Return [X, Y] of the center of cell containing provided text 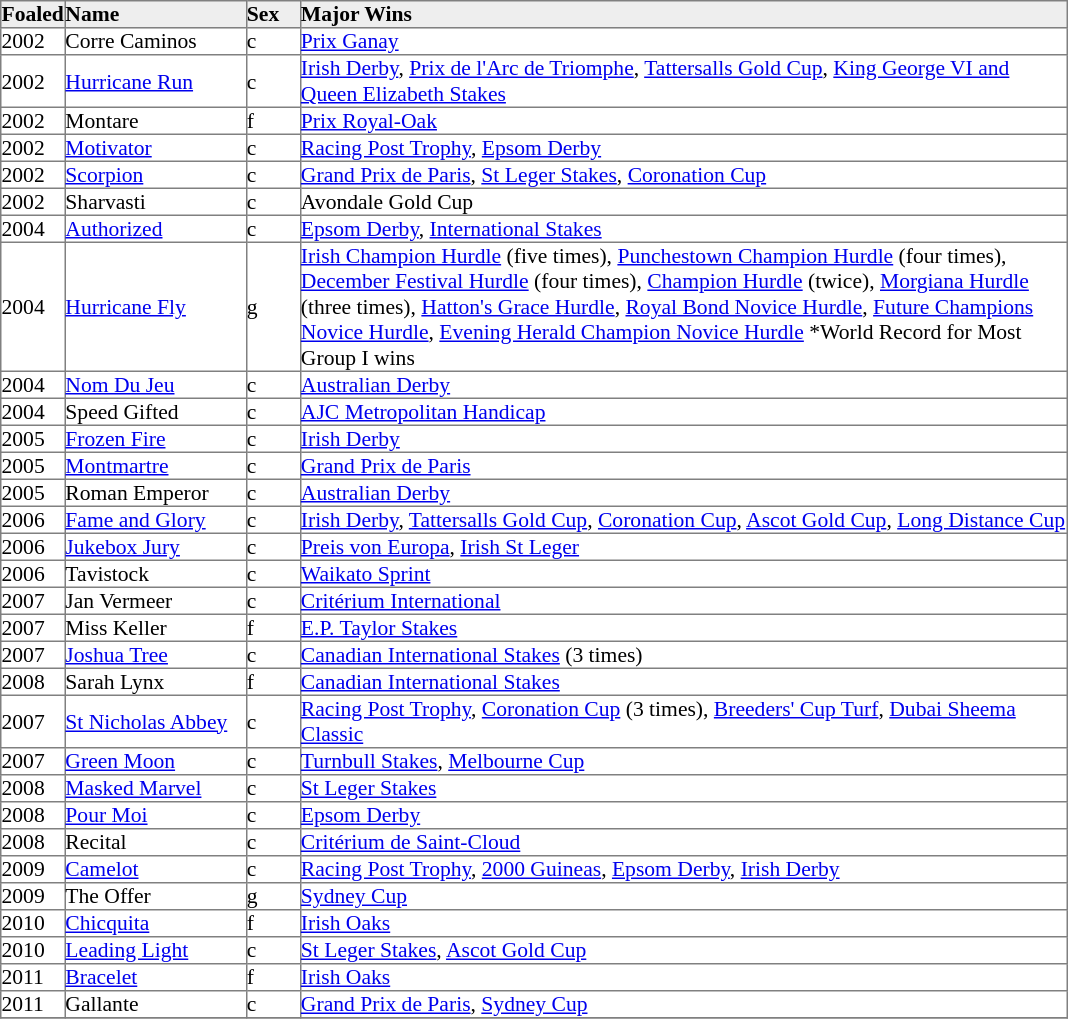
Jan Vermeer [156, 600]
Montare [156, 120]
Scorpion [156, 174]
Motivator [156, 148]
Grand Prix de Paris [683, 466]
St Nicholas Abbey [156, 721]
Canadian International Stakes [683, 682]
Grand Prix de Paris, Sydney Cup [683, 1004]
Camelot [156, 870]
Grand Prix de Paris, St Leger Stakes, Coronation Cup [683, 174]
Irish Derby, Prix de l'Arc de Triomphe, Tattersalls Gold Cup, King George VI and Queen Elizabeth Stakes [683, 81]
AJC Metropolitan Handicap [683, 412]
Sharvasti [156, 202]
Tavistock [156, 574]
Racing Post Trophy, Coronation Cup (3 times), Breeders' Cup Turf, Dubai Sheema Classic [683, 721]
Epsom Derby [683, 816]
Canadian International Stakes (3 times) [683, 654]
Prix Ganay [683, 42]
E.P. Taylor Stakes [683, 628]
Joshua Tree [156, 654]
Recital [156, 842]
Sydney Cup [683, 896]
Chicquita [156, 924]
Epsom Derby, International Stakes [683, 228]
Frozen Fire [156, 438]
Irish Derby, Tattersalls Gold Cup, Coronation Cup, Ascot Gold Cup, Long Distance Cup [683, 520]
The Offer [156, 896]
Turnbull Stakes, Melbourne Cup [683, 762]
Jukebox Jury [156, 546]
Hurricane Fly [156, 306]
Sarah Lynx [156, 682]
Leading Light [156, 950]
Montmartre [156, 466]
Green Moon [156, 762]
Gallante [156, 1004]
Foaled [33, 14]
Masked Marvel [156, 788]
St Leger Stakes [683, 788]
Name [156, 14]
Speed Gifted [156, 412]
St Leger Stakes, Ascot Gold Cup [683, 950]
Miss Keller [156, 628]
Racing Post Trophy, Epsom Derby [683, 148]
Nom Du Jeu [156, 384]
Avondale Gold Cup [683, 202]
Corre Caminos [156, 42]
Roman Emperor [156, 492]
Prix Royal-Oak [683, 120]
Critérium de Saint-Cloud [683, 842]
Major Wins [683, 14]
Pour Moi [156, 816]
Critérium International [683, 600]
Irish Derby [683, 438]
Hurricane Run [156, 81]
Sex [273, 14]
Authorized [156, 228]
Preis von Europa, Irish St Leger [683, 546]
Bracelet [156, 978]
Fame and Glory [156, 520]
Racing Post Trophy, 2000 Guineas, Epsom Derby, Irish Derby [683, 870]
Waikato Sprint [683, 574]
